Output the (x, y) coordinate of the center of the cell containing the given text.  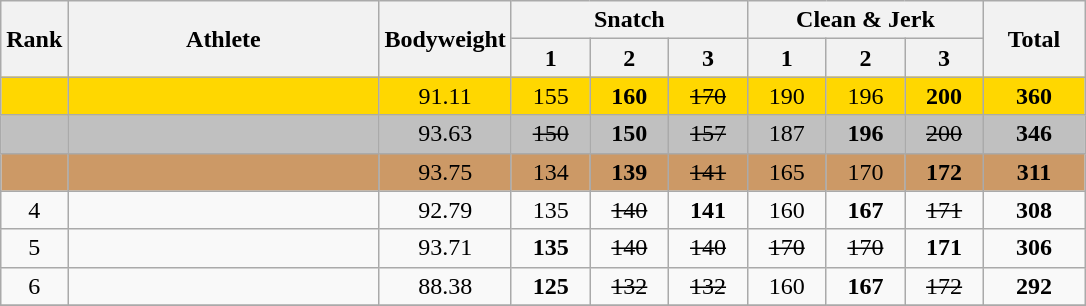
190 (786, 96)
92.79 (445, 210)
311 (1034, 172)
134 (550, 172)
4 (34, 210)
308 (1034, 210)
125 (550, 286)
93.75 (445, 172)
157 (708, 134)
Clean & Jerk (865, 20)
Total (1034, 39)
155 (550, 96)
346 (1034, 134)
93.71 (445, 248)
91.11 (445, 96)
Bodyweight (445, 39)
Rank (34, 39)
93.63 (445, 134)
360 (1034, 96)
187 (786, 134)
165 (786, 172)
88.38 (445, 286)
5 (34, 248)
306 (1034, 248)
292 (1034, 286)
6 (34, 286)
Snatch (629, 20)
139 (630, 172)
Athlete (224, 39)
